Scan for the cell matching the given text and deliver its [x, y] coordinate at center. 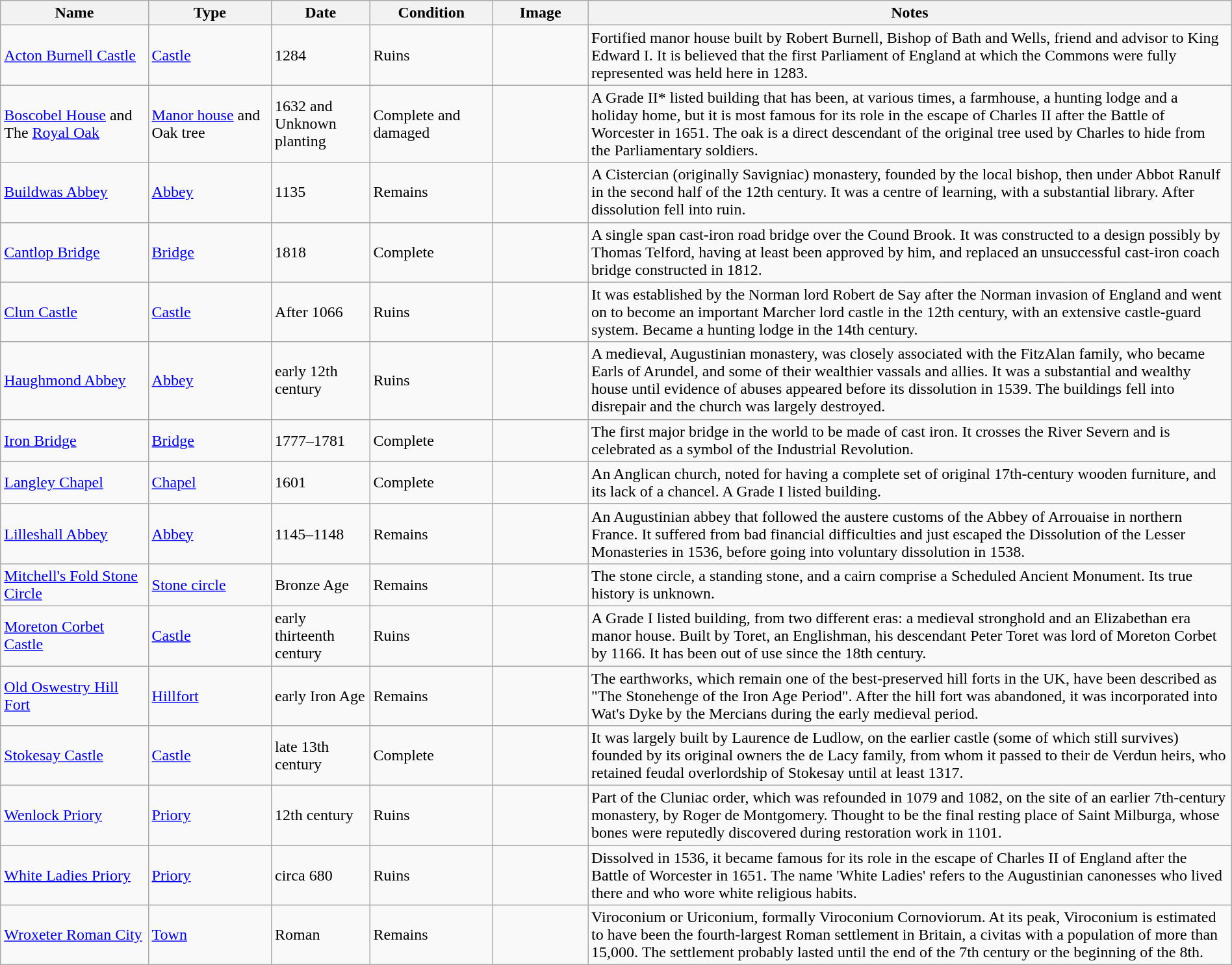
Stokesay Castle [74, 756]
1284 [321, 55]
1601 [321, 482]
early 12th century [321, 381]
Type [209, 13]
Complete and damaged [431, 123]
Moreton Corbet Castle [74, 636]
1632 and Unknown planting [321, 123]
Buildwas Abbey [74, 192]
Roman [321, 935]
Boscobel House and The Royal Oak [74, 123]
1777–1781 [321, 441]
The stone circle, a standing stone, and a cairn comprise a Scheduled Ancient Monument. Its true history is unknown. [910, 585]
White Ladies Priory [74, 875]
1145–1148 [321, 534]
Iron Bridge [74, 441]
Wroxeter Roman City [74, 935]
Manor house and Oak tree [209, 123]
Town [209, 935]
Mitchell's Fold Stone Circle [74, 585]
12th century [321, 816]
An Anglican church, noted for having a complete set of original 17th-century wooden furniture, and its lack of a chancel. A Grade I listed building. [910, 482]
Cantlop Bridge [74, 252]
1135 [321, 192]
Haughmond Abbey [74, 381]
Lilleshall Abbey [74, 534]
Old Oswestry Hill Fort [74, 695]
Wenlock Priory [74, 816]
Langley Chapel [74, 482]
Date [321, 13]
Acton Burnell Castle [74, 55]
circa 680 [321, 875]
After 1066 [321, 312]
Clun Castle [74, 312]
Stone circle [209, 585]
Bronze Age [321, 585]
Name [74, 13]
The first major bridge in the world to be made of cast iron. It crosses the River Severn and is celebrated as a symbol of the Industrial Revolution. [910, 441]
early thirteenth century [321, 636]
Chapel [209, 482]
Hillfort [209, 695]
1818 [321, 252]
early Iron Age [321, 695]
Notes [910, 13]
late 13th century [321, 756]
Image [541, 13]
Condition [431, 13]
